Scan for the cell matching the given text and deliver its [X, Y] coordinate at center. 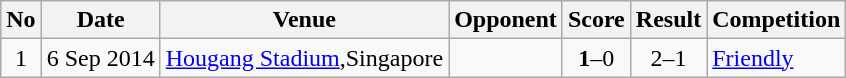
Hougang Stadium,Singapore [304, 58]
No [21, 20]
Venue [304, 20]
Competition [776, 20]
6 Sep 2014 [100, 58]
Score [596, 20]
Date [100, 20]
2–1 [668, 58]
1–0 [596, 58]
Result [668, 20]
1 [21, 58]
Friendly [776, 58]
Opponent [506, 20]
